Search for the cell housing the specified text and yield its [X, Y] center coordinate. 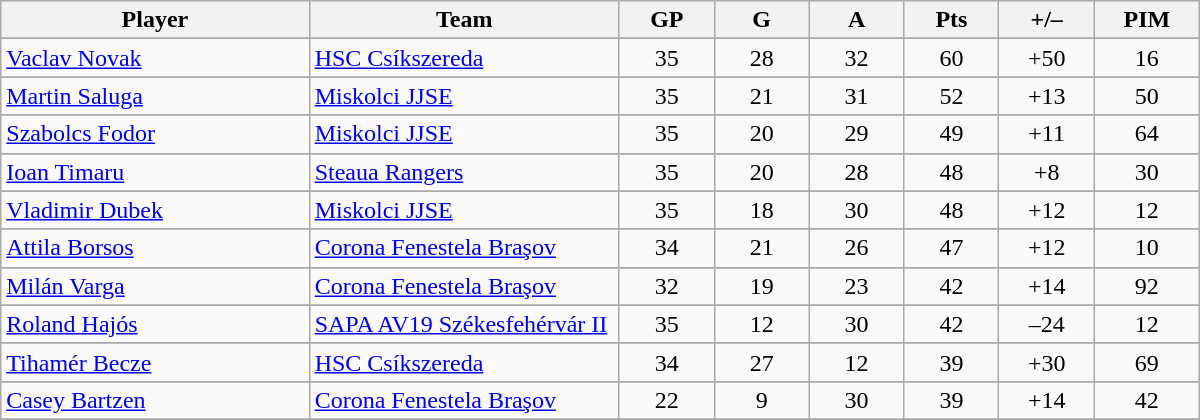
Tihamér Becze [155, 362]
Player [155, 20]
92 [1146, 286]
Steaua Rangers [464, 172]
47 [952, 248]
16 [1146, 58]
Team [464, 20]
Milán Varga [155, 286]
Vaclav Novak [155, 58]
PIM [1146, 20]
49 [952, 134]
52 [952, 96]
Casey Bartzen [155, 400]
+13 [1047, 96]
31 [856, 96]
Ioan Timaru [155, 172]
19 [762, 286]
22 [666, 400]
+50 [1047, 58]
60 [952, 58]
+8 [1047, 172]
29 [856, 134]
+11 [1047, 134]
9 [762, 400]
–24 [1047, 324]
+/– [1047, 20]
Vladimir Dubek [155, 210]
Attila Borsos [155, 248]
G [762, 20]
50 [1146, 96]
GP [666, 20]
Szabolcs Fodor [155, 134]
27 [762, 362]
SAPA AV19 Székesfehérvár II [464, 324]
A [856, 20]
18 [762, 210]
Martin Saluga [155, 96]
10 [1146, 248]
23 [856, 286]
69 [1146, 362]
Roland Hajós [155, 324]
26 [856, 248]
+30 [1047, 362]
64 [1146, 134]
Pts [952, 20]
